Detect which cell encompasses the target text, then output its (X, Y) center coordinate. 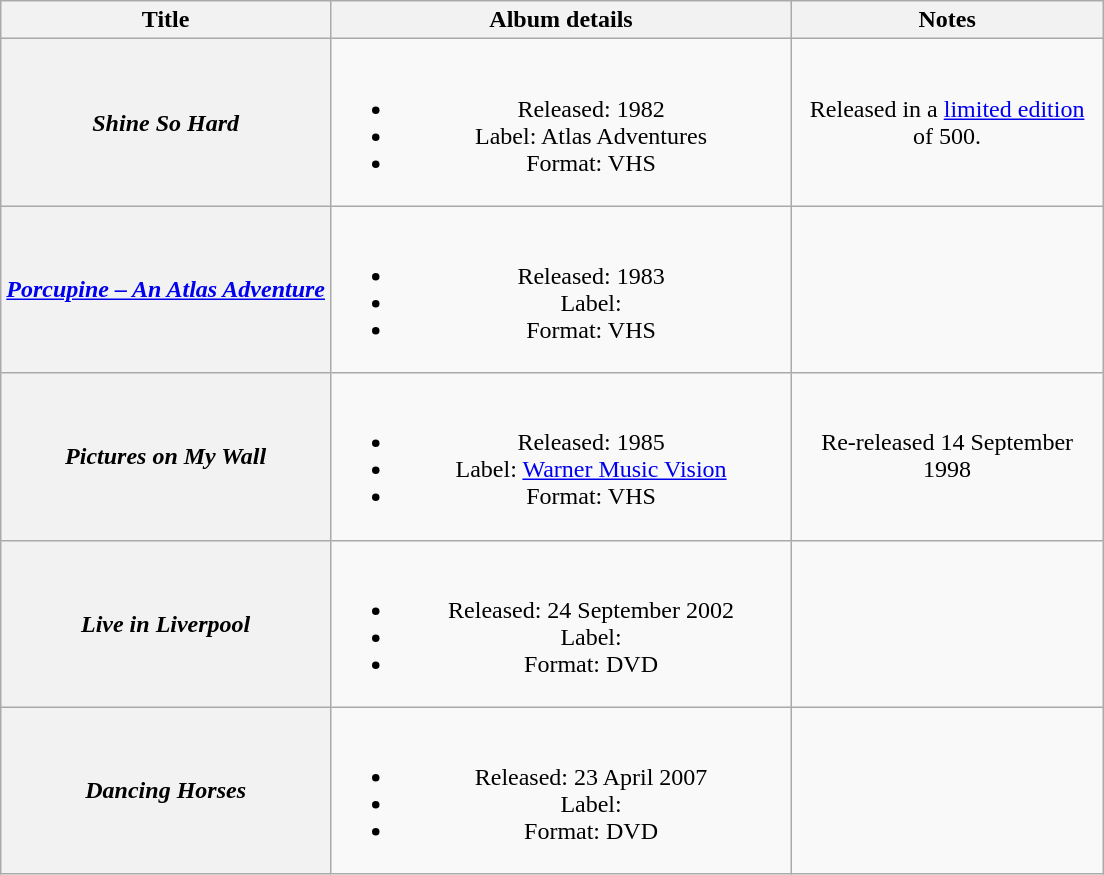
Notes (948, 20)
Shine So Hard (166, 122)
Title (166, 20)
Released: 1982Label: Atlas AdventuresFormat: VHS (562, 122)
Released in a limited edition of 500. (948, 122)
Porcupine – An Atlas Adventure (166, 290)
Released: 1985Label: Warner Music VisionFormat: VHS (562, 456)
Album details (562, 20)
Pictures on My Wall (166, 456)
Released: 23 April 2007Label: Format: DVD (562, 790)
Dancing Horses (166, 790)
Re-released 14 September 1998 (948, 456)
Released: 24 September 2002Label: Format: DVD (562, 624)
Live in Liverpool (166, 624)
Released: 1983Label: Format: VHS (562, 290)
